Detect which cell encompasses the target text, then output its (x, y) center coordinate. 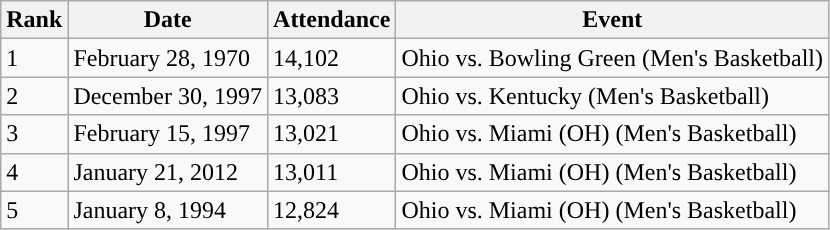
February 15, 1997 (168, 134)
December 30, 1997 (168, 96)
13,021 (332, 134)
January 8, 1994 (168, 210)
5 (34, 210)
Attendance (332, 20)
Rank (34, 20)
Event (612, 20)
2 (34, 96)
January 21, 2012 (168, 172)
13,011 (332, 172)
Ohio vs. Kentucky (Men's Basketball) (612, 96)
Date (168, 20)
1 (34, 58)
13,083 (332, 96)
Ohio vs. Bowling Green (Men's Basketball) (612, 58)
14,102 (332, 58)
12,824 (332, 210)
February 28, 1970 (168, 58)
3 (34, 134)
4 (34, 172)
